Output the [X, Y] coordinate of the center of the cell containing the given text.  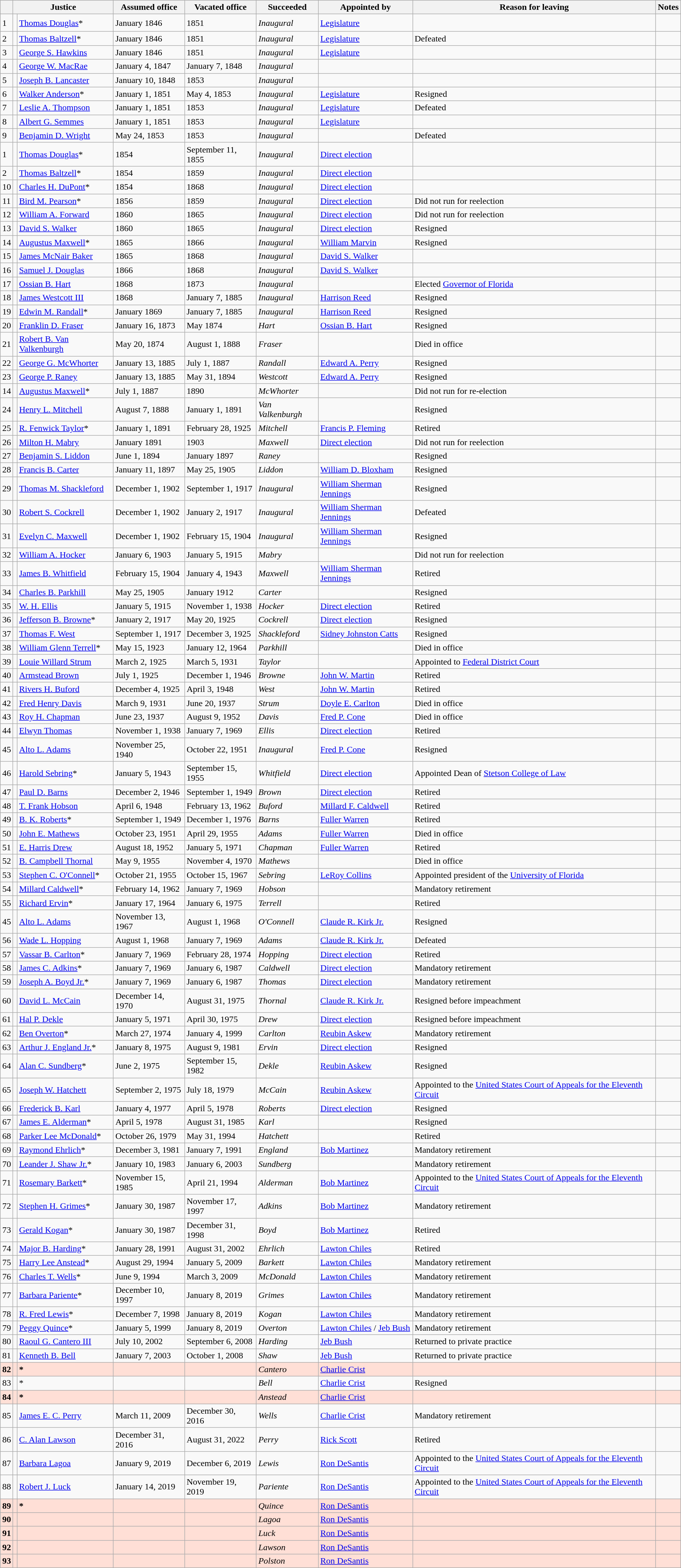
Alderman [287, 1182]
Sidney Johnston Catts [365, 634]
April 29, 1955 [220, 834]
January 1897 [220, 456]
Evelyn C. Maxwell [65, 536]
Robert S. Cockrell [65, 512]
April 30, 1975 [220, 1019]
Raney [287, 456]
52 [7, 861]
Peggy Quince* [65, 1328]
McDonald [287, 1276]
July 10, 2002 [149, 1342]
70 [7, 1164]
Thomas M. Shackleford [65, 488]
60 [7, 1001]
10 [7, 187]
Lawton Chiles / Jeb Bush [365, 1328]
Carlton [287, 1033]
Davis [287, 717]
91 [7, 1533]
June 1, 1894 [149, 456]
12 [7, 215]
Browne [287, 675]
May 24, 1853 [149, 135]
35 [7, 606]
25 [7, 428]
Raoul G. Cantero III [65, 1342]
Buford [287, 806]
42 [7, 703]
49 [7, 820]
Louie Willard Strum [65, 661]
January 4, 1977 [149, 1108]
February 28, 1974 [220, 954]
Leslie A. Thompson [65, 108]
56 [7, 940]
August 9, 1981 [220, 1047]
15 [7, 256]
January 6, 1903 [149, 555]
27 [7, 456]
Major B. Harding* [65, 1249]
Joseph A. Boyd Jr.* [65, 982]
17 [7, 284]
41 [7, 689]
Shaw [287, 1355]
James B. Whitfield [65, 574]
84 [7, 1397]
September 2, 1975 [149, 1090]
Roy H. Chapman [65, 717]
December 14, 1970 [149, 1001]
January 11, 1897 [149, 470]
Sundberg [287, 1164]
67 [7, 1122]
Robert J. Luck [65, 1486]
December 7, 1998 [149, 1314]
William Glenn Terrell* [65, 648]
September 15, 1955 [220, 773]
28 [7, 470]
24 [7, 409]
T. Frank Hobson [65, 806]
August 31, 1975 [220, 1001]
June 2, 1975 [149, 1066]
57 [7, 954]
Benjamin D. Wright [65, 135]
Gerald Kogan* [65, 1230]
September 6, 2008 [220, 1342]
January 14, 2019 [149, 1486]
Rivers H. Buford [65, 689]
72 [7, 1206]
June 9, 1994 [149, 1276]
Henry L. Mitchell [65, 409]
January 12, 1964 [220, 648]
B. Campbell Thornal [65, 861]
9 [7, 135]
November 15, 1985 [149, 1182]
Westcott [287, 377]
August 18, 1952 [149, 847]
January 1891 [149, 442]
January 5, 2009 [220, 1263]
September 11, 1855 [220, 154]
Richard Ervin* [65, 903]
77 [7, 1295]
May 15, 1923 [149, 648]
Did not run for re-election [534, 391]
58 [7, 968]
Mabry [287, 555]
November 4, 1970 [220, 861]
Vacated office [220, 7]
Perry [287, 1439]
Thomas F. West [65, 634]
October 22, 1951 [220, 750]
January 1912 [220, 592]
Mathews [287, 861]
January 10, 1848 [149, 80]
May 9, 1955 [149, 861]
Notes [668, 7]
Carter [287, 592]
63 [7, 1047]
78 [7, 1314]
December 6, 2019 [220, 1463]
Rosemary Barkett* [65, 1182]
Adkins [287, 1206]
Frederick B. Karl [65, 1108]
Robert B. Van Valkenburgh [65, 344]
January 17, 1964 [149, 903]
20 [7, 325]
Stephen H. Grimes* [65, 1206]
Assumed office [149, 7]
August 29, 1994 [149, 1263]
January 6, 2003 [220, 1164]
Anstead [287, 1397]
O'Connell [287, 922]
Brown [287, 792]
December 31, 1998 [220, 1230]
Elwyn Thomas [65, 731]
Leander J. Shaw Jr.* [65, 1164]
Karl [287, 1122]
Benjamin S. Liddon [65, 456]
March 27, 1974 [149, 1033]
Ben Overton* [65, 1033]
November 25, 1940 [149, 750]
George G. McWhorter [65, 363]
Bell [287, 1383]
E. Harris Drew [65, 847]
March 3, 2009 [220, 1276]
55 [7, 903]
Reason for leaving [534, 7]
R. Fred Lewis* [65, 1314]
69 [7, 1150]
Barns [287, 820]
January 1869 [149, 312]
Doyle E. Carlton [365, 703]
January 7, 2003 [149, 1355]
B. K. Roberts* [65, 820]
11 [7, 201]
Walker Anderson* [65, 94]
34 [7, 592]
James E. C. Perry [65, 1416]
Overton [287, 1328]
Charles H. DuPont* [65, 187]
May 31, 1994 [220, 1136]
48 [7, 806]
Appointed by [365, 7]
Boyd [287, 1230]
August 7, 1888 [149, 409]
53 [7, 875]
Chapman [287, 847]
McCain [287, 1090]
Lawson [287, 1547]
George W. MacRae [65, 66]
46 [7, 773]
Raymond Ehrlich* [65, 1150]
Rick Scott [365, 1439]
Terrell [287, 903]
March 5, 1931 [220, 661]
Harding [287, 1342]
82 [7, 1369]
Cantero [287, 1369]
76 [7, 1276]
83 [7, 1383]
Wells [287, 1416]
87 [7, 1463]
December 31, 2016 [149, 1439]
January 4, 1999 [220, 1033]
Parker Lee McDonald* [65, 1136]
Ehrlich [287, 1249]
61 [7, 1019]
May 20, 1925 [220, 620]
October 15, 1967 [220, 875]
February 14, 1962 [149, 889]
June 20, 1937 [220, 703]
36 [7, 620]
85 [7, 1416]
7 [7, 108]
Pariente [287, 1486]
August 31, 2022 [220, 1439]
England [287, 1150]
October 1, 2008 [220, 1355]
January 28, 1991 [149, 1249]
29 [7, 488]
Cockrell [287, 620]
December 10, 1997 [149, 1295]
William A. Forward [65, 215]
37 [7, 634]
Liddon [287, 470]
August 31, 2002 [220, 1249]
Harold Sebring* [65, 773]
December 1, 1976 [220, 820]
January 16, 1873 [149, 325]
John E. Mathews [65, 834]
December 30, 2016 [220, 1416]
Joseph B. Lancaster [65, 80]
August 1, 1888 [220, 344]
Mitchell [287, 428]
Elected Governor of Florida [534, 284]
Polston [287, 1561]
McWhorter [287, 391]
August 9, 1952 [220, 717]
74 [7, 1249]
Parkhill [287, 648]
January 6, 1975 [220, 903]
21 [7, 344]
Thornal [287, 1001]
Jefferson B. Browne* [65, 620]
64 [7, 1066]
Edwin M. Randall* [65, 312]
6 [7, 94]
Succeeded [287, 7]
38 [7, 648]
R. Fenwick Taylor* [65, 428]
Francis P. Fleming [365, 428]
Bird M. Pearson* [65, 201]
Luck [287, 1533]
Charles B. Parkhill [65, 592]
1856 [149, 201]
September 15, 1982 [220, 1066]
January 4, 1847 [149, 66]
West [287, 689]
Wade L. Hopping [65, 940]
January 4, 1943 [220, 574]
December 2, 1946 [149, 792]
16 [7, 270]
May 31, 1894 [220, 377]
51 [7, 847]
Barkett [287, 1263]
William Marvin [365, 242]
Francis B. Carter [65, 470]
Millard F. Caldwell [365, 806]
James Westcott III [65, 298]
William A. Hocker [65, 555]
James C. Adkins* [65, 968]
July 1, 1925 [149, 675]
December 1, 1946 [220, 675]
Caldwell [287, 968]
5 [7, 80]
January 5, 1999 [149, 1328]
June 23, 1937 [149, 717]
59 [7, 982]
Justice [63, 7]
Samuel J. Douglas [65, 270]
January 5, 1943 [149, 773]
October 26, 1979 [149, 1136]
Kenneth B. Bell [65, 1355]
Thomas [287, 982]
Ellis [287, 731]
January 7, 1991 [220, 1150]
50 [7, 834]
Albert G. Semmes [65, 122]
Arthur J. England Jr.* [65, 1047]
March 2, 1925 [149, 661]
Appointed to Federal District Court [534, 661]
Shackleford [287, 634]
62 [7, 1033]
George P. Raney [65, 377]
Kogan [287, 1314]
13 [7, 229]
Appointed president of the University of Florida [534, 875]
C. Alan Lawson [65, 1439]
89 [7, 1506]
93 [7, 1561]
James E. Alderman* [65, 1122]
22 [7, 363]
68 [7, 1136]
October 21, 1955 [149, 875]
Alan C. Sundberg* [65, 1066]
W. H. Ellis [65, 606]
Barbara Lagoa [65, 1463]
January 7, 1848 [220, 66]
Harry Lee Anstead* [65, 1263]
Roberts [287, 1108]
Hopping [287, 954]
73 [7, 1230]
92 [7, 1547]
May 1874 [220, 325]
Millard Caldwell* [65, 889]
1890 [220, 391]
George S. Hawkins [65, 52]
Dekle [287, 1066]
December 4, 1925 [149, 689]
19 [7, 312]
86 [7, 1439]
Armstead Brown [65, 675]
Hal P. Dekle [65, 1019]
August 31, 1985 [220, 1122]
Sebring [287, 875]
32 [7, 555]
Hocker [287, 606]
Paul D. Barns [65, 792]
William D. Bloxham [365, 470]
44 [7, 731]
Franklin D. Fraser [65, 325]
18 [7, 298]
Barbara Pariente* [65, 1295]
Strum [287, 703]
31 [7, 536]
Hobson [287, 889]
8 [7, 122]
4 [7, 66]
March 9, 1931 [149, 703]
Joseph W. Hatchett [65, 1090]
Appointed Dean of Stetson College of Law [534, 773]
October 23, 1951 [149, 834]
Stephen C. O'Connell* [65, 875]
April 6, 1948 [149, 806]
February 13, 1962 [220, 806]
November 13, 1967 [149, 922]
July 18, 1979 [220, 1090]
Milton H. Mabry [65, 442]
January 9, 2019 [149, 1463]
April 3, 1948 [220, 689]
Fraser [287, 344]
David L. McCain [65, 1001]
February 28, 1925 [220, 428]
Ervin [287, 1047]
Drew [287, 1019]
Charles T. Wells* [65, 1276]
3 [7, 52]
March 11, 2009 [149, 1416]
May 20, 1874 [149, 344]
71 [7, 1182]
Quince [287, 1506]
April 21, 1994 [220, 1182]
November 19, 2019 [220, 1486]
1903 [220, 442]
39 [7, 661]
May 4, 1853 [220, 94]
54 [7, 889]
January 8, 1975 [149, 1047]
Lagoa [287, 1520]
47 [7, 792]
33 [7, 574]
23 [7, 377]
Whitfield [287, 773]
James McNair Baker [65, 256]
Fred Henry Davis [65, 703]
88 [7, 1486]
75 [7, 1263]
66 [7, 1108]
40 [7, 675]
26 [7, 442]
January 10, 1983 [149, 1164]
30 [7, 512]
Van Valkenburgh [287, 409]
80 [7, 1342]
Lewis [287, 1463]
79 [7, 1328]
43 [7, 717]
Grimes [287, 1295]
Hatchett [287, 1136]
December 3, 1981 [149, 1150]
Hart [287, 325]
LeRoy Collins [365, 875]
Randall [287, 363]
1873 [220, 284]
90 [7, 1520]
November 17, 1997 [220, 1206]
Vassar B. Carlton* [65, 954]
December 3, 1925 [220, 634]
81 [7, 1355]
Taylor [287, 661]
65 [7, 1090]
